Pinpoint the cell where the given text exists, returning its [X, Y] midpoint coordinate. 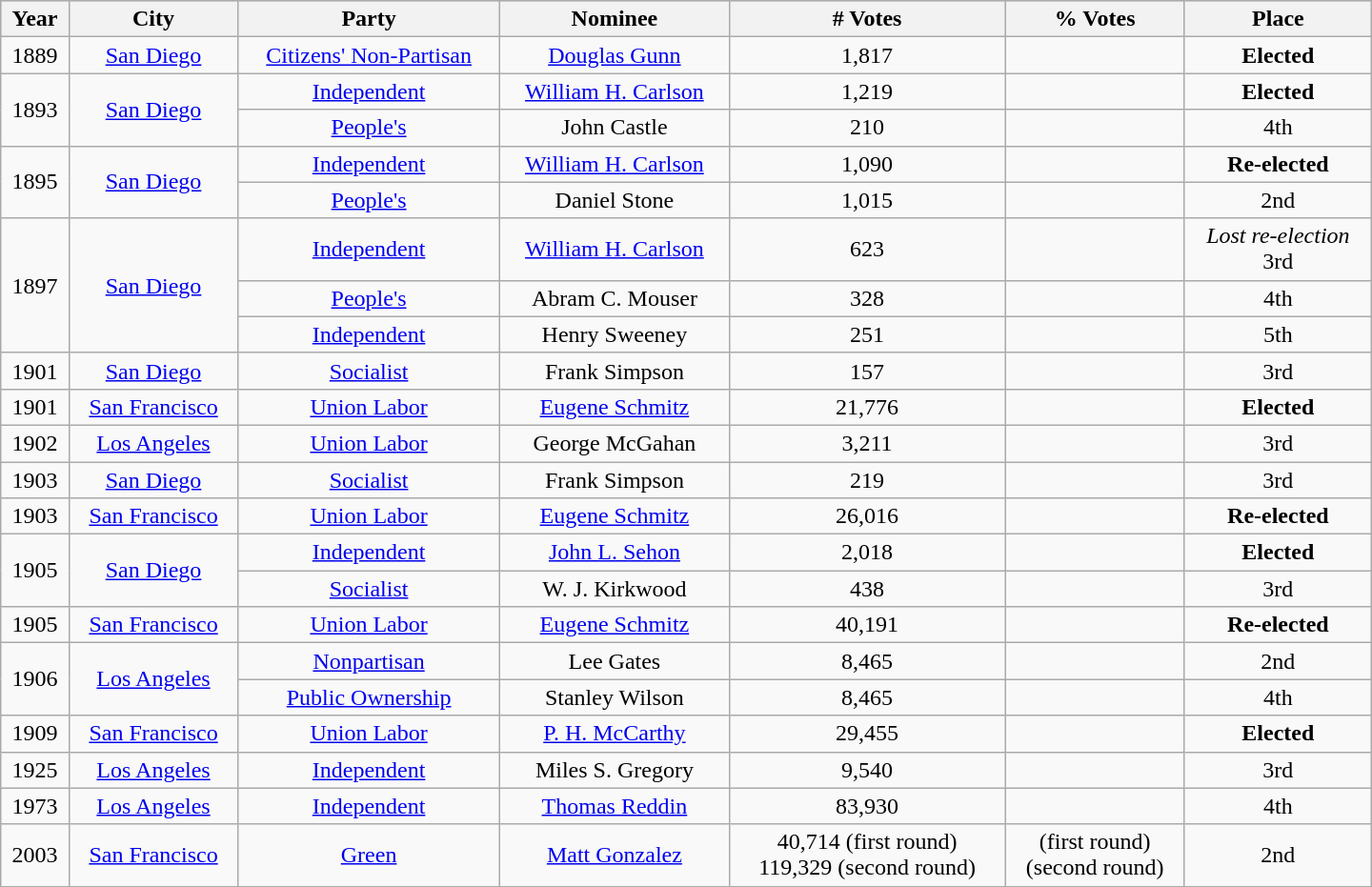
26,016 [867, 516]
Year [35, 19]
40,191 [867, 625]
Miles S. Gregory [614, 770]
1897 [35, 286]
328 [867, 298]
City [152, 19]
# Votes [867, 19]
1,219 [867, 91]
5th [1278, 334]
Matt Gonzalez [614, 856]
1889 [35, 55]
1906 [35, 679]
Thomas Reddin [614, 806]
219 [867, 479]
John L. Sehon [614, 553]
Party [370, 19]
251 [867, 334]
83,930 [867, 806]
3,211 [867, 443]
1902 [35, 443]
Citizens' Non-Partisan [370, 55]
Henry Sweeney [614, 334]
1895 [35, 182]
1,817 [867, 55]
157 [867, 371]
29,455 [867, 734]
210 [867, 128]
1,090 [867, 164]
Lee Gates [614, 661]
Stanley Wilson [614, 697]
1909 [35, 734]
2,018 [867, 553]
1893 [35, 110]
438 [867, 589]
Abram C. Mouser [614, 298]
P. H. McCarthy [614, 734]
Place [1278, 19]
George McGahan [614, 443]
Daniel Stone [614, 200]
Nominee [614, 19]
1973 [35, 806]
W. J. Kirkwood [614, 589]
Public Ownership [370, 697]
Nonpartisan [370, 661]
1,015 [867, 200]
Green [370, 856]
1925 [35, 770]
21,776 [867, 407]
Douglas Gunn [614, 55]
John Castle [614, 128]
% Votes [1096, 19]
Lost re-election3rd [1278, 250]
2003 [35, 856]
623 [867, 250]
(first round) (second round) [1096, 856]
9,540 [867, 770]
40,714 (first round)119,329 (second round) [867, 856]
